Locate the cell with the specified text and output its (X, Y) center coordinate. 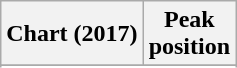
Peak position (189, 34)
Chart (2017) (72, 34)
